Find where the given text appears and provide that cell's center as (x, y) coordinate. 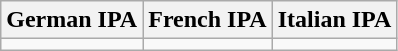
French IPA (208, 20)
German IPA (72, 20)
Italian IPA (334, 20)
